From the cell containing the given text, extract its center point as (x, y) coordinate. 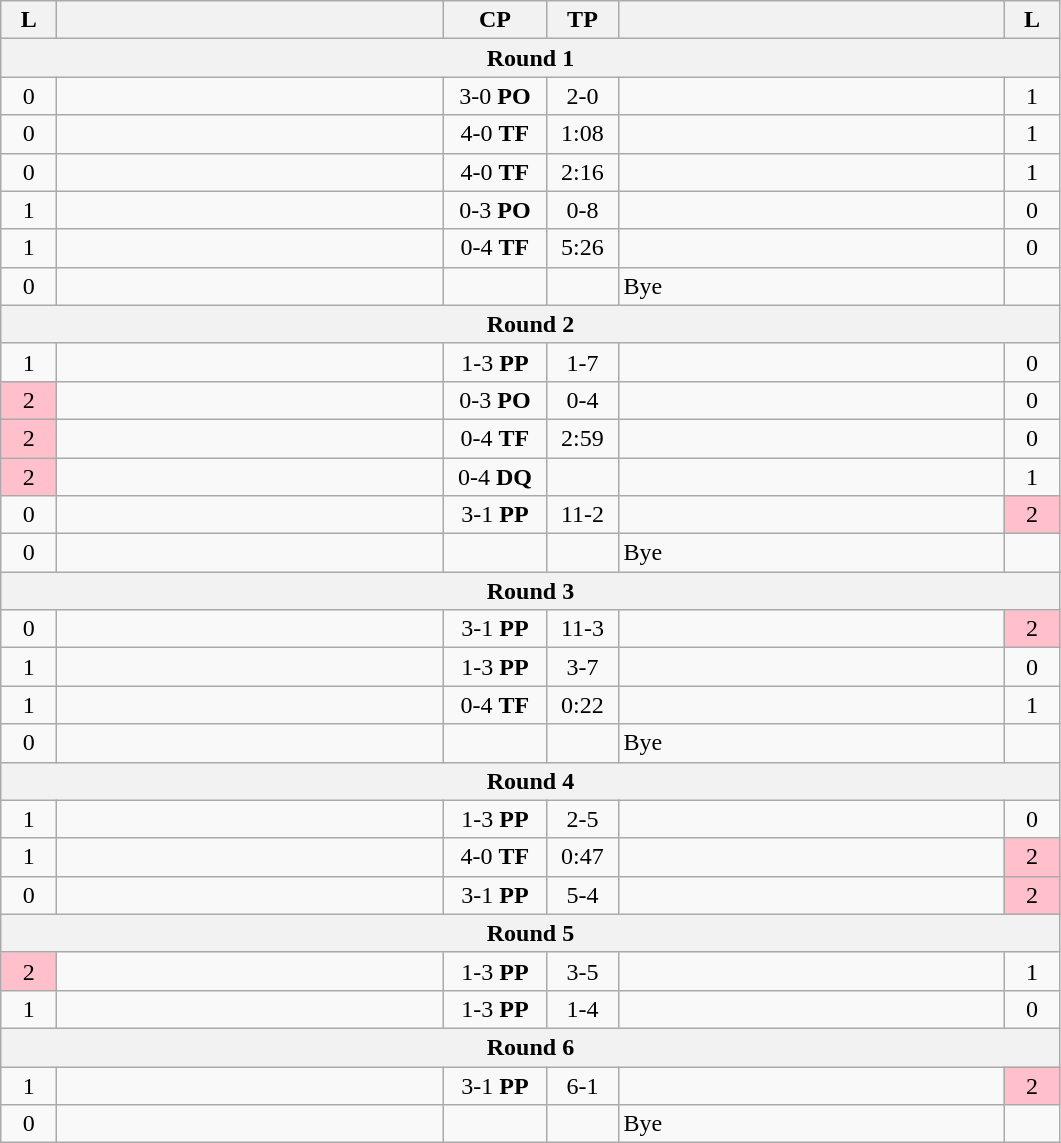
1:08 (582, 134)
5:26 (582, 248)
TP (582, 20)
3-7 (582, 667)
0-4 DQ (495, 477)
11-2 (582, 515)
3-0 PO (495, 96)
Round 3 (530, 591)
1-4 (582, 1009)
Round 4 (530, 781)
Round 1 (530, 58)
Round 6 (530, 1047)
0-8 (582, 210)
1-7 (582, 362)
0:22 (582, 705)
2:16 (582, 172)
6-1 (582, 1085)
0:47 (582, 857)
CP (495, 20)
0-4 (582, 400)
5-4 (582, 895)
Round 5 (530, 933)
2-5 (582, 819)
11-3 (582, 629)
Round 2 (530, 324)
2-0 (582, 96)
3-5 (582, 971)
2:59 (582, 438)
